For the text-containing cell, return its midpoint in [x, y] coordinate format. 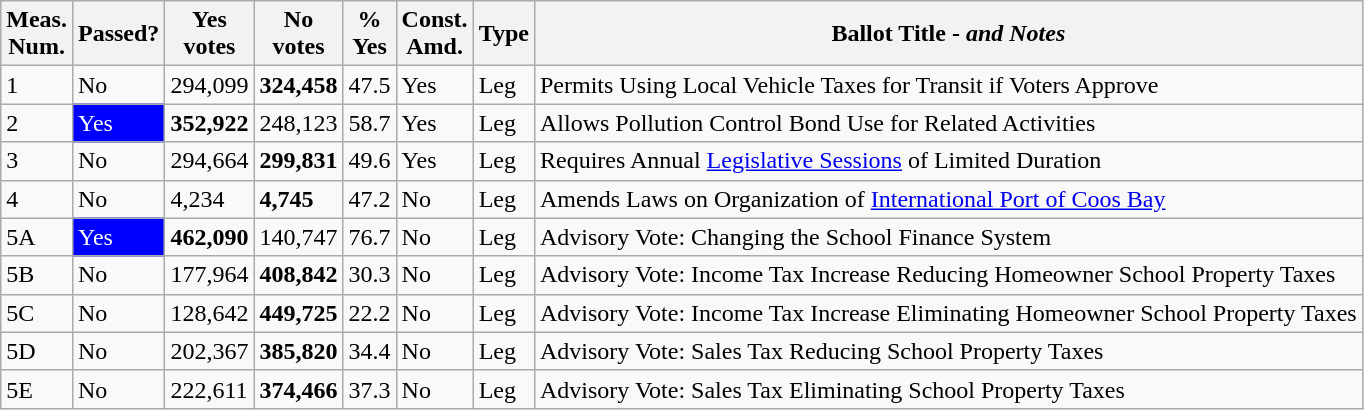
222,611 [210, 389]
34.4 [370, 351]
Advisory Vote: Income Tax Increase Reducing Homeowner School Property Taxes [948, 275]
4 [37, 199]
449,725 [298, 313]
Advisory Vote: Sales Tax Reducing School Property Taxes [948, 351]
47.2 [370, 199]
49.6 [370, 161]
140,747 [298, 237]
Type [504, 34]
76.7 [370, 237]
202,367 [210, 351]
Requires Annual Legislative Sessions of Limited Duration [948, 161]
1 [37, 85]
248,123 [298, 123]
4,745 [298, 199]
177,964 [210, 275]
47.5 [370, 85]
58.7 [370, 123]
37.3 [370, 389]
2 [37, 123]
Advisory Vote: Changing the School Finance System [948, 237]
374,466 [298, 389]
Meas.Num. [37, 34]
5D [37, 351]
Novotes [298, 34]
22.2 [370, 313]
5C [37, 313]
3 [37, 161]
385,820 [298, 351]
324,458 [298, 85]
Passed? [118, 34]
%Yes [370, 34]
Ballot Title - and Notes [948, 34]
5B [37, 275]
299,831 [298, 161]
462,090 [210, 237]
Advisory Vote: Income Tax Increase Eliminating Homeowner School Property Taxes [948, 313]
Yesvotes [210, 34]
352,922 [210, 123]
30.3 [370, 275]
408,842 [298, 275]
128,642 [210, 313]
294,099 [210, 85]
5A [37, 237]
Permits Using Local Vehicle Taxes for Transit if Voters Approve [948, 85]
4,234 [210, 199]
Const.Amd. [434, 34]
294,664 [210, 161]
Allows Pollution Control Bond Use for Related Activities [948, 123]
5E [37, 389]
Advisory Vote: Sales Tax Eliminating School Property Taxes [948, 389]
Amends Laws on Organization of International Port of Coos Bay [948, 199]
